For the text-containing cell, return its midpoint in (X, Y) coordinate format. 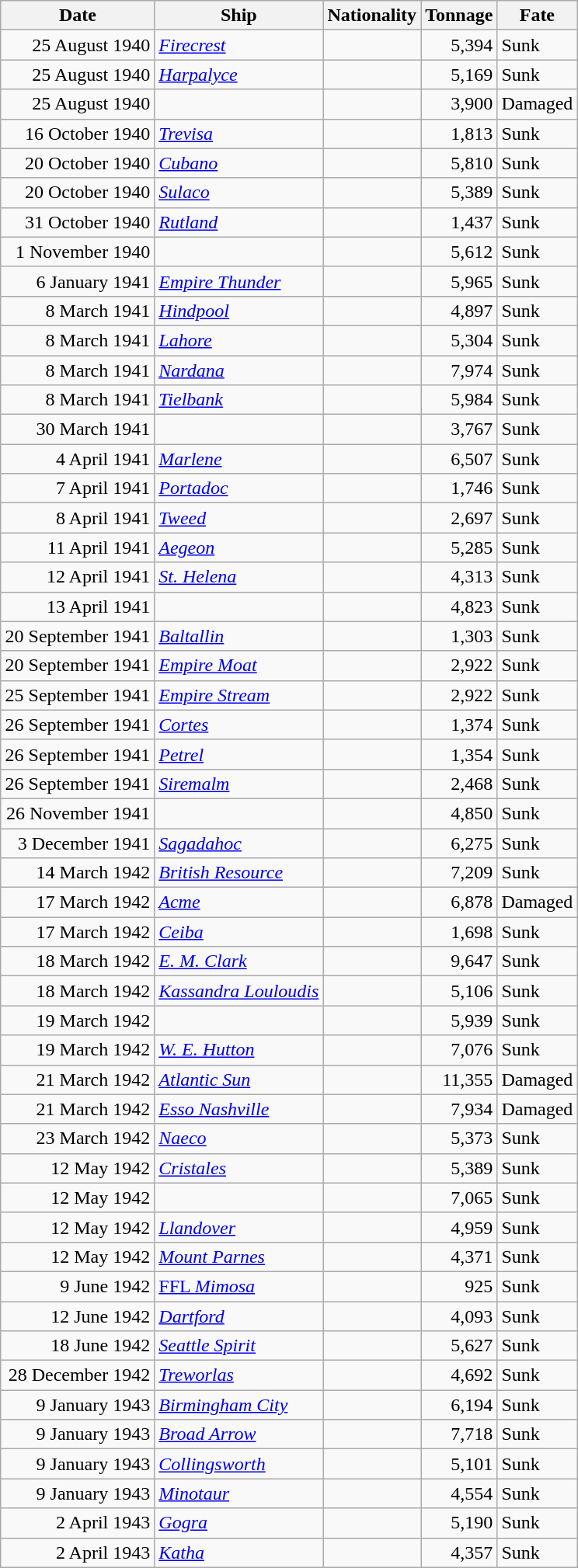
7,974 (459, 370)
5,169 (459, 75)
8 April 1941 (78, 518)
7,934 (459, 1109)
6,507 (459, 459)
Ship (239, 16)
Trevisa (239, 134)
28 December 1942 (78, 1375)
5,627 (459, 1346)
4,897 (459, 311)
4,850 (459, 813)
1,374 (459, 725)
Esso Nashville (239, 1109)
6,878 (459, 902)
4,823 (459, 607)
Empire Thunder (239, 281)
4,313 (459, 577)
5,106 (459, 991)
Date (78, 16)
Tweed (239, 518)
14 March 1942 (78, 873)
Kassandra Louloudis (239, 991)
1,303 (459, 636)
7,209 (459, 873)
30 March 1941 (78, 429)
Broad Arrow (239, 1434)
23 March 1942 (78, 1139)
13 April 1941 (78, 607)
1,354 (459, 754)
11,355 (459, 1080)
5,285 (459, 548)
Empire Moat (239, 666)
25 September 1941 (78, 695)
5,612 (459, 252)
Ceiba (239, 932)
Baltallin (239, 636)
5,939 (459, 1020)
5,101 (459, 1464)
9 June 1942 (78, 1286)
4 April 1941 (78, 459)
26 November 1941 (78, 813)
Empire Stream (239, 695)
Sagadahoc (239, 843)
W. E. Hutton (239, 1050)
3,767 (459, 429)
Seattle Spirit (239, 1346)
1,813 (459, 134)
7,065 (459, 1198)
5,190 (459, 1523)
Cortes (239, 725)
Minotaur (239, 1493)
4,692 (459, 1375)
5,965 (459, 281)
12 June 1942 (78, 1316)
Treworlas (239, 1375)
Sulaco (239, 193)
31 October 1940 (78, 222)
St. Helena (239, 577)
Firecrest (239, 45)
1,698 (459, 932)
Gogra (239, 1523)
5,394 (459, 45)
Marlene (239, 459)
Birmingham City (239, 1405)
Collingsworth (239, 1464)
2,697 (459, 518)
Siremalm (239, 784)
7 April 1941 (78, 488)
6,194 (459, 1405)
Lahore (239, 340)
5,984 (459, 400)
6,275 (459, 843)
Dartford (239, 1316)
Mount Parnes (239, 1257)
925 (459, 1286)
Katha (239, 1552)
4,959 (459, 1227)
Naeco (239, 1139)
5,810 (459, 163)
12 April 1941 (78, 577)
Llandover (239, 1227)
Nationality (372, 16)
5,304 (459, 340)
7,718 (459, 1434)
Hindpool (239, 311)
1,437 (459, 222)
Petrel (239, 754)
18 June 1942 (78, 1346)
4,093 (459, 1316)
Tielbank (239, 400)
11 April 1941 (78, 548)
Atlantic Sun (239, 1080)
Acme (239, 902)
Aegeon (239, 548)
Nardana (239, 370)
7,076 (459, 1050)
Rutland (239, 222)
3 December 1941 (78, 843)
Cubano (239, 163)
E. M. Clark (239, 961)
9,647 (459, 961)
1 November 1940 (78, 252)
British Resource (239, 873)
3,900 (459, 104)
16 October 1940 (78, 134)
Fate (538, 16)
Harpalyce (239, 75)
5,373 (459, 1139)
FFL Mimosa (239, 1286)
4,554 (459, 1493)
1,746 (459, 488)
6 January 1941 (78, 281)
4,371 (459, 1257)
Tonnage (459, 16)
Portadoc (239, 488)
Cristales (239, 1168)
2,468 (459, 784)
4,357 (459, 1552)
